Locate the cell with the specified text and output its [X, Y] center coordinate. 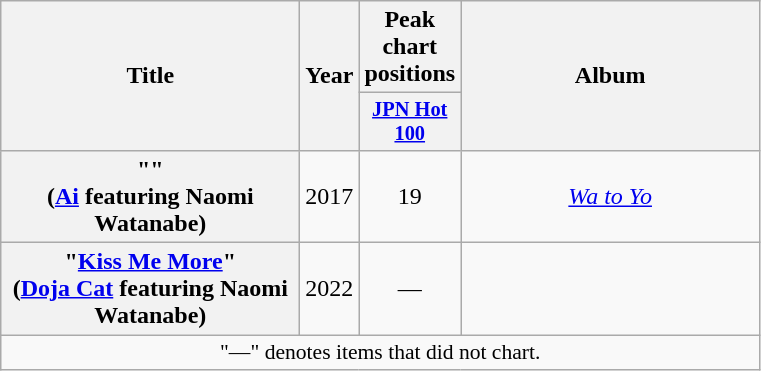
Album [610, 76]
Year [330, 76]
JPN Hot 100 [410, 122]
"Kiss Me More"(Doja Cat featuring Naomi Watanabe) [150, 289]
"—" denotes items that did not chart. [380, 353]
Title [150, 76]
Wa to Yo [610, 196]
2017 [330, 196]
19 [410, 196]
Peak chart positions [410, 47]
2022 [330, 289]
""(Ai featuring Naomi Watanabe) [150, 196]
— [410, 289]
